Capture the cell that displays the provided text and extract its [x, y] central coordinate. 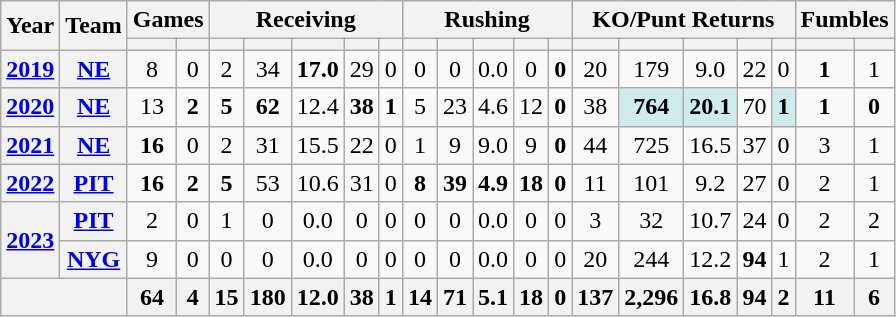
Rushing [486, 20]
15 [226, 297]
4.6 [492, 107]
17.0 [318, 69]
Team [94, 26]
70 [754, 107]
KO/Punt Returns [684, 20]
244 [652, 259]
13 [152, 107]
Year [30, 26]
10.7 [710, 221]
2019 [30, 69]
12.0 [318, 297]
4.9 [492, 183]
4 [193, 297]
34 [268, 69]
64 [152, 297]
27 [754, 183]
15.5 [318, 145]
37 [754, 145]
39 [454, 183]
29 [362, 69]
6 [874, 297]
5.1 [492, 297]
12.4 [318, 107]
23 [454, 107]
Games [168, 20]
180 [268, 297]
725 [652, 145]
12 [532, 107]
14 [420, 297]
2021 [30, 145]
44 [596, 145]
24 [754, 221]
101 [652, 183]
10.6 [318, 183]
16.8 [710, 297]
9.2 [710, 183]
179 [652, 69]
Fumbles [844, 20]
2020 [30, 107]
NYG [94, 259]
71 [454, 297]
2,296 [652, 297]
12.2 [710, 259]
20.1 [710, 107]
2022 [30, 183]
32 [652, 221]
53 [268, 183]
2023 [30, 240]
62 [268, 107]
764 [652, 107]
137 [596, 297]
16.5 [710, 145]
Receiving [306, 20]
